Return [X, Y] of the center of cell containing provided text 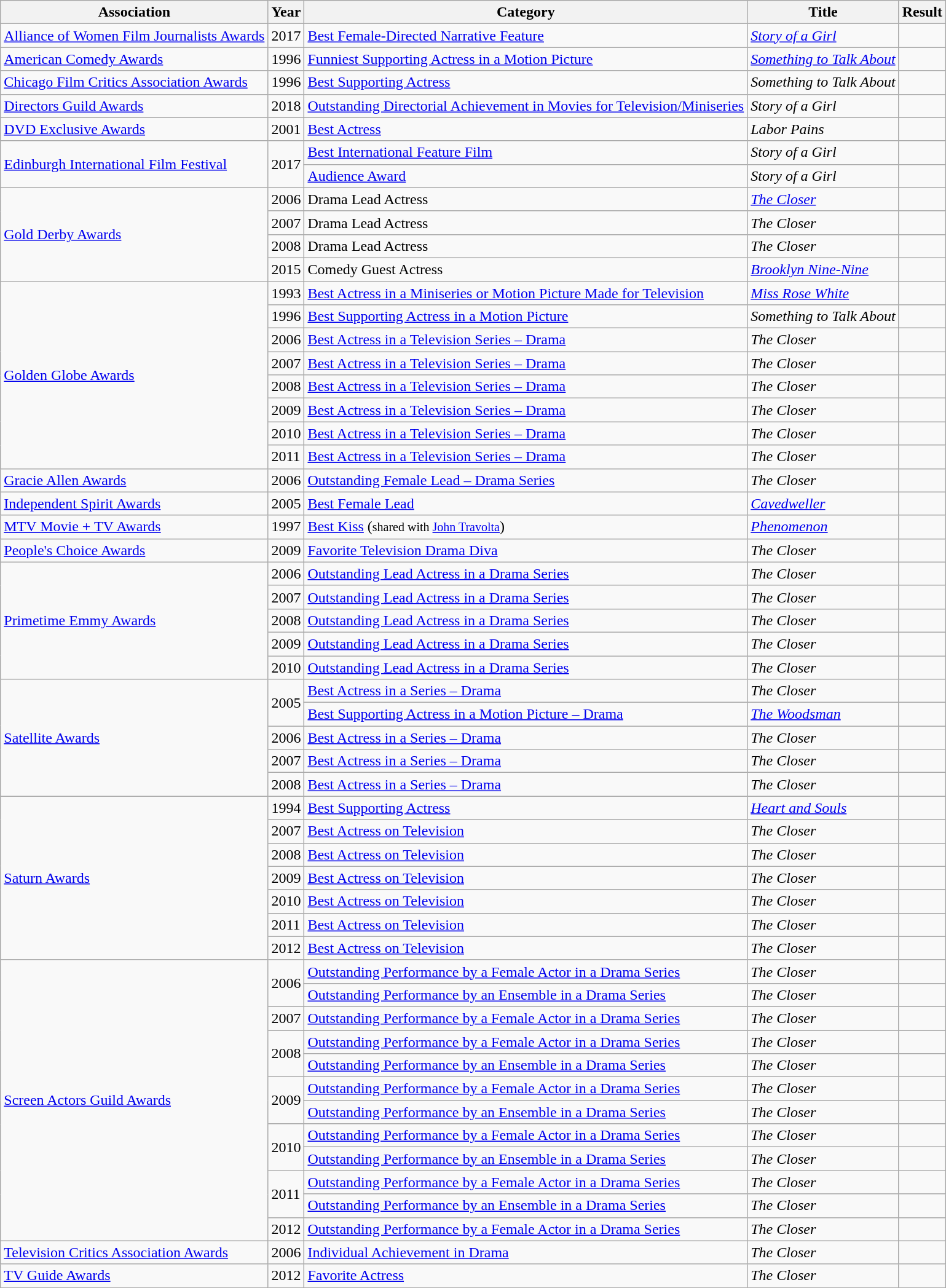
Independent Spirit Awards [134, 504]
Outstanding Directorial Achievement in Movies for Television/Miniseries [526, 106]
Best Female Lead [526, 504]
Year [286, 12]
1994 [286, 808]
Primetime Emmy Awards [134, 620]
Best Actress in a Miniseries or Motion Picture Made for Television [526, 293]
Chicago Film Critics Association Awards [134, 82]
Screen Actors Guild Awards [134, 1100]
Television Critics Association Awards [134, 1252]
Favorite Actress [526, 1276]
Saturn Awards [134, 878]
Best Supporting Actress in a Motion Picture – Drama [526, 714]
2018 [286, 106]
Outstanding Female Lead – Drama Series [526, 480]
Gracie Allen Awards [134, 480]
Golden Globe Awards [134, 375]
Edinburgh International Film Festival [134, 164]
Best International Feature Film [526, 152]
The Woodsman [823, 714]
MTV Movie + TV Awards [134, 527]
Best Kiss (shared with John Travolta) [526, 527]
Gold Derby Awards [134, 234]
Best Supporting Actress in a Motion Picture [526, 317]
Title [823, 12]
1997 [286, 527]
Heart and Souls [823, 808]
American Comedy Awards [134, 59]
Result [922, 12]
Alliance of Women Film Journalists Awards [134, 36]
2015 [286, 269]
Cavedweller [823, 504]
DVD Exclusive Awards [134, 129]
Association [134, 12]
Audience Award [526, 176]
Satellite Awards [134, 738]
2001 [286, 129]
Category [526, 12]
Individual Achievement in Drama [526, 1252]
1993 [286, 293]
Directors Guild Awards [134, 106]
Labor Pains [823, 129]
People's Choice Awards [134, 550]
TV Guide Awards [134, 1276]
Favorite Television Drama Diva [526, 550]
Best Actress [526, 129]
Brooklyn Nine-Nine [823, 269]
Best Female-Directed Narrative Feature [526, 36]
Phenomenon [823, 527]
Comedy Guest Actress [526, 269]
Funniest Supporting Actress in a Motion Picture [526, 59]
Miss Rose White [823, 293]
